Capture the cell that displays the provided text and extract its [X, Y] central coordinate. 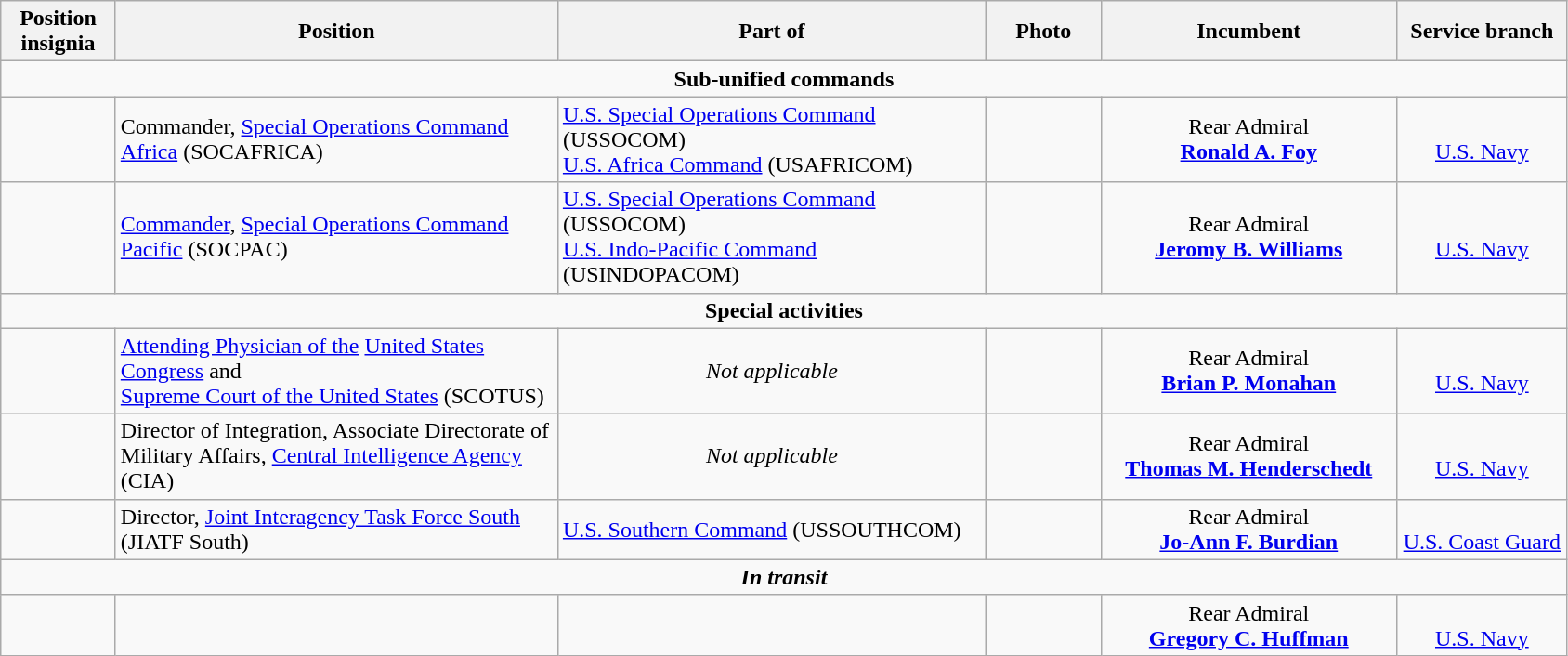
Sub-unified commands [784, 79]
Service branch [1483, 32]
Rear AdmiralBrian P. Monahan [1248, 371]
Director, Joint Interagency Task Force South (JIATF South) [336, 530]
U.S. Coast Guard [1483, 530]
U.S. Special Operations Command (USSOCOM) U.S. Africa Command (USAFRICOM) [771, 139]
Position [336, 32]
Special activities [784, 310]
U.S. Southern Command (USSOUTHCOM) [771, 530]
Director of Integration, Associate Directorate of Military Affairs, Central Intelligence Agency (CIA) [336, 456]
Incumbent [1248, 32]
Position insignia [59, 32]
Part of [771, 32]
Commander, Special Operations Command Africa (SOCAFRICA) [336, 139]
Rear AdmiralGregory C. Huffman [1248, 624]
Rear AdmiralRonald A. Foy [1248, 139]
U.S. Special Operations Command (USSOCOM) U.S. Indo-Pacific Command (USINDOPACOM) [771, 238]
In transit [784, 577]
Attending Physician of the United States Congress andSupreme Court of the United States (SCOTUS) [336, 371]
Rear AdmiralJo-Ann F. Burdian [1248, 530]
Rear AdmiralJeromy B. Williams [1248, 238]
Commander, Special Operations Command Pacific (SOCPAC) [336, 238]
Rear AdmiralThomas M. Henderschedt [1248, 456]
Photo [1043, 32]
